Find where the given text appears and provide that cell's center as [X, Y] coordinate. 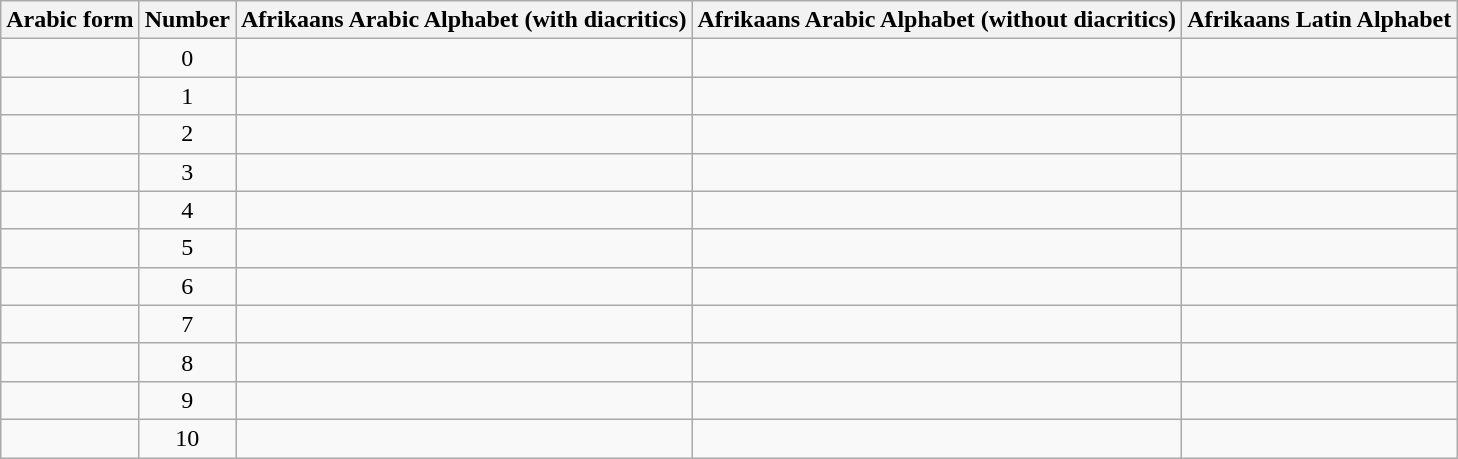
3 [187, 172]
10 [187, 438]
2 [187, 134]
7 [187, 324]
8 [187, 362]
1 [187, 96]
0 [187, 58]
5 [187, 248]
Afrikaans Latin Alphabet [1320, 20]
Afrikaans Arabic Alphabet (without diacritics) [937, 20]
9 [187, 400]
4 [187, 210]
6 [187, 286]
Afrikaans Arabic Alphabet (with diacritics) [464, 20]
Arabic form [70, 20]
Number [187, 20]
